Output the (x, y) coordinate of the center of the cell containing the given text.  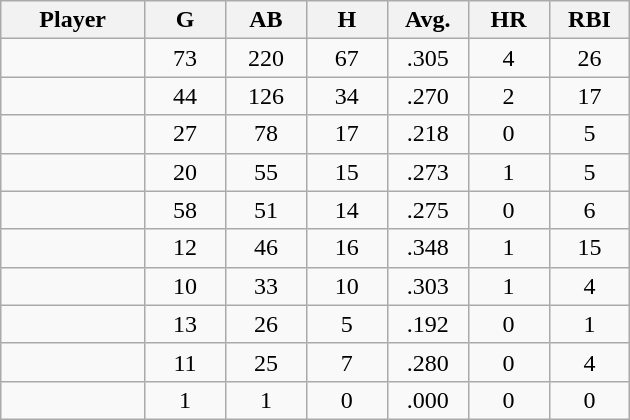
51 (266, 210)
33 (266, 286)
.218 (428, 134)
20 (186, 172)
14 (346, 210)
73 (186, 58)
.303 (428, 286)
78 (266, 134)
12 (186, 248)
2 (508, 96)
46 (266, 248)
.348 (428, 248)
55 (266, 172)
RBI (590, 20)
13 (186, 324)
7 (346, 362)
27 (186, 134)
.305 (428, 58)
Player (73, 20)
58 (186, 210)
.280 (428, 362)
H (346, 20)
.275 (428, 210)
6 (590, 210)
Avg. (428, 20)
67 (346, 58)
44 (186, 96)
AB (266, 20)
.273 (428, 172)
.192 (428, 324)
.000 (428, 400)
HR (508, 20)
.270 (428, 96)
34 (346, 96)
220 (266, 58)
126 (266, 96)
G (186, 20)
25 (266, 362)
11 (186, 362)
16 (346, 248)
